Find where the given text appears and provide that cell's center as (X, Y) coordinate. 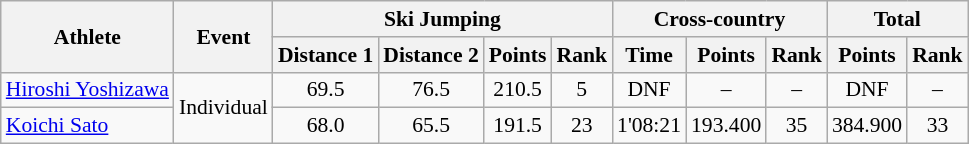
Distance 1 (326, 55)
384.900 (867, 126)
Distance 2 (430, 55)
69.5 (326, 90)
23 (582, 126)
Event (224, 36)
191.5 (518, 126)
Cross-country (720, 19)
Individual (224, 108)
Total (898, 19)
Time (649, 55)
35 (796, 126)
210.5 (518, 90)
33 (938, 126)
65.5 (430, 126)
68.0 (326, 126)
1'08:21 (649, 126)
Hiroshi Yoshizawa (88, 90)
5 (582, 90)
Koichi Sato (88, 126)
Athlete (88, 36)
193.400 (726, 126)
76.5 (430, 90)
Ski Jumping (442, 19)
